Scan for the cell matching the given text and deliver its [X, Y] coordinate at center. 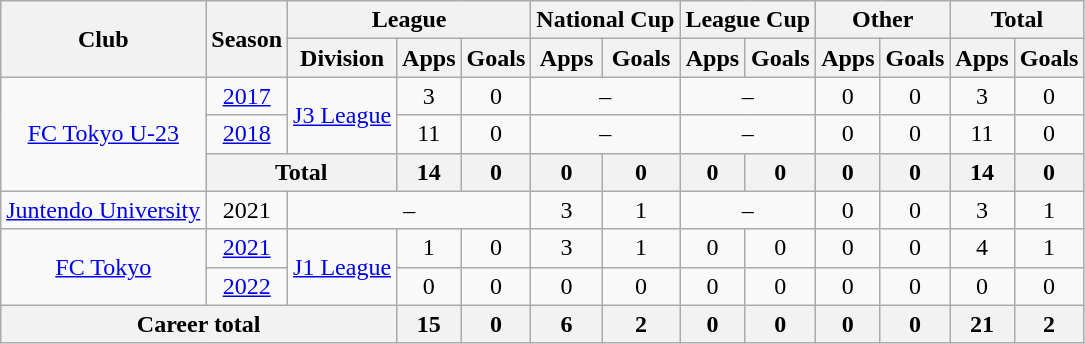
21 [982, 324]
2022 [247, 286]
Season [247, 39]
National Cup [606, 20]
J3 League [342, 115]
Career total [199, 324]
Division [342, 58]
League [410, 20]
FC Tokyo U-23 [104, 134]
4 [982, 248]
League Cup [748, 20]
Other [883, 20]
Club [104, 39]
2017 [247, 96]
6 [567, 324]
15 [429, 324]
Juntendo University [104, 210]
J1 League [342, 267]
2018 [247, 134]
FC Tokyo [104, 267]
